Locate the cell with the specified text and output its [x, y] center coordinate. 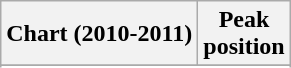
Peakposition [244, 34]
Chart (2010-2011) [100, 34]
